Identify which cell holds the provided text, then report its [X, Y] central coordinate. 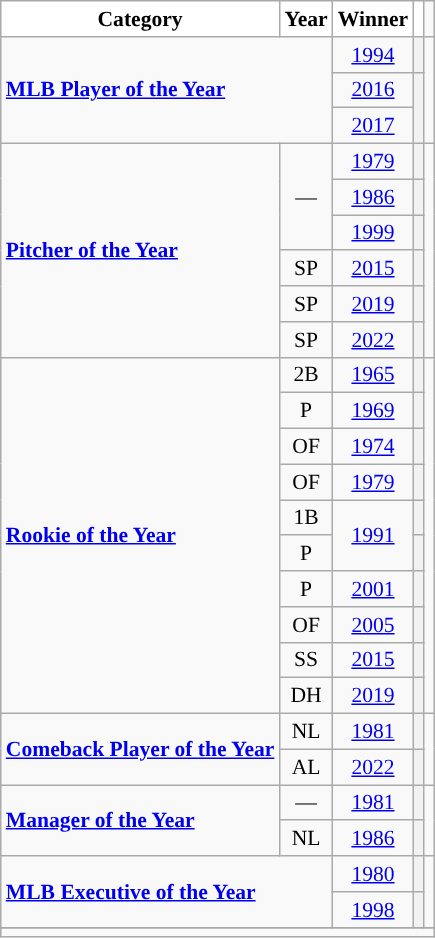
MLB Player of the Year [167, 90]
1B [306, 518]
Pitcher of the Year [140, 251]
1965 [374, 375]
Comeback Player of the Year [140, 750]
1969 [374, 411]
Manager of the Year [140, 820]
1974 [374, 447]
1999 [374, 233]
2005 [374, 625]
AL [306, 767]
DH [306, 696]
2017 [374, 126]
MLB Executive of the Year [167, 892]
2016 [374, 90]
1994 [374, 55]
Year [306, 19]
2001 [374, 589]
1980 [374, 874]
Rookie of the Year [140, 535]
SS [306, 660]
1998 [374, 910]
Winner [374, 19]
1991 [374, 536]
2B [306, 375]
Category [140, 19]
